Return (x, y) of the center of cell containing provided text 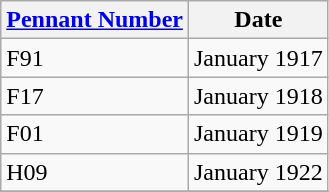
H09 (95, 172)
Date (258, 20)
January 1922 (258, 172)
F17 (95, 96)
January 1918 (258, 96)
Pennant Number (95, 20)
F01 (95, 134)
F91 (95, 58)
January 1919 (258, 134)
January 1917 (258, 58)
